Pinpoint the cell where the given text exists, returning its (X, Y) midpoint coordinate. 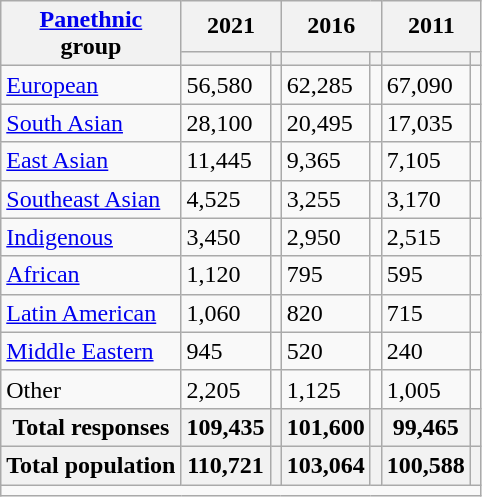
99,465 (426, 427)
Panethnicgroup (91, 34)
3,450 (226, 237)
2,205 (226, 389)
3,255 (326, 199)
1,120 (226, 275)
East Asian (91, 161)
595 (426, 275)
62,285 (326, 85)
100,588 (426, 465)
7,105 (426, 161)
Southeast Asian (91, 199)
Total responses (91, 427)
11,445 (226, 161)
520 (326, 351)
3,170 (426, 199)
67,090 (426, 85)
European (91, 85)
Indigenous (91, 237)
240 (426, 351)
28,100 (226, 123)
2011 (431, 26)
2,515 (426, 237)
945 (226, 351)
Total population (91, 465)
Middle Eastern (91, 351)
56,580 (226, 85)
795 (326, 275)
101,600 (326, 427)
20,495 (326, 123)
2016 (331, 26)
African (91, 275)
103,064 (326, 465)
9,365 (326, 161)
Other (91, 389)
1,060 (226, 313)
1,125 (326, 389)
715 (426, 313)
1,005 (426, 389)
2,950 (326, 237)
South Asian (91, 123)
109,435 (226, 427)
17,035 (426, 123)
Latin American (91, 313)
4,525 (226, 199)
110,721 (226, 465)
820 (326, 313)
2021 (231, 26)
